Capture the cell that displays the provided text and extract its [x, y] central coordinate. 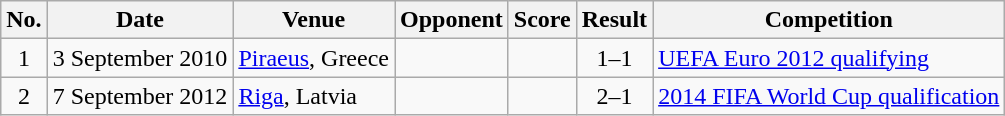
1–1 [614, 58]
No. [24, 20]
2014 FIFA World Cup qualification [829, 96]
Venue [314, 20]
Date [140, 20]
2–1 [614, 96]
7 September 2012 [140, 96]
Score [542, 20]
UEFA Euro 2012 qualifying [829, 58]
3 September 2010 [140, 58]
2 [24, 96]
Piraeus, Greece [314, 58]
1 [24, 58]
Result [614, 20]
Opponent [452, 20]
Riga, Latvia [314, 96]
Competition [829, 20]
